Return (x, y) of the center of cell containing provided text 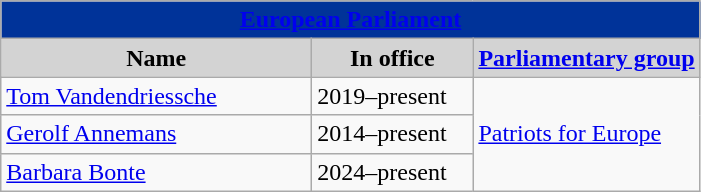
Parliamentary group (586, 58)
2019–present (392, 96)
Barbara Bonte (156, 172)
Patriots for Europe (586, 134)
2024–present (392, 172)
Tom Vandendriessche (156, 96)
2014–present (392, 134)
Name (156, 58)
In office (392, 58)
Gerolf Annemans (156, 134)
European Parliament (350, 20)
